Extract the [x, y] coordinate from the center of the cell holding the provided text.  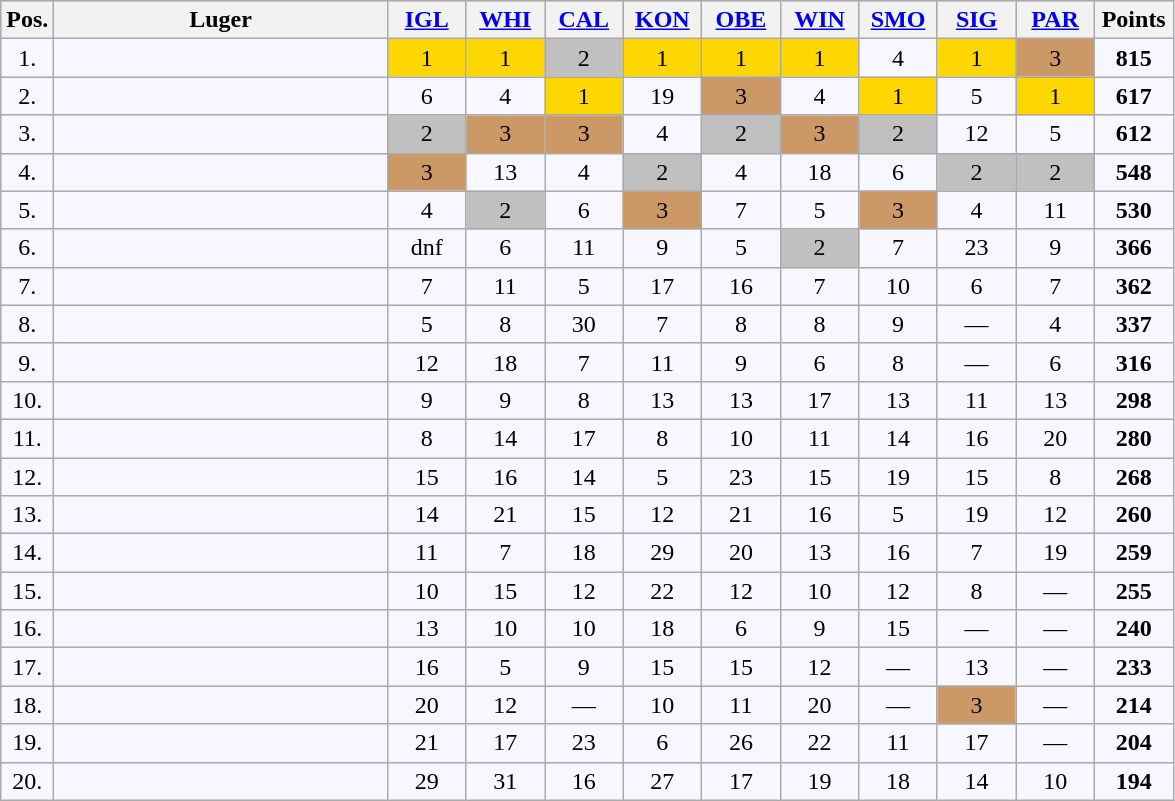
27 [662, 781]
Points [1134, 20]
3. [28, 134]
255 [1134, 591]
31 [506, 781]
SIG [976, 20]
WIN [820, 20]
8. [28, 324]
OBE [742, 20]
617 [1134, 96]
30 [584, 324]
6. [28, 248]
14. [28, 553]
240 [1134, 629]
2. [28, 96]
KON [662, 20]
214 [1134, 705]
12. [28, 477]
15. [28, 591]
268 [1134, 477]
259 [1134, 553]
10. [28, 400]
194 [1134, 781]
7. [28, 286]
13. [28, 515]
204 [1134, 743]
26 [742, 743]
337 [1134, 324]
CAL [584, 20]
316 [1134, 362]
4. [28, 172]
dnf [426, 248]
17. [28, 667]
11. [28, 438]
WHI [506, 20]
Luger [221, 20]
20. [28, 781]
548 [1134, 172]
366 [1134, 248]
PAR [1056, 20]
815 [1134, 58]
233 [1134, 667]
Pos. [28, 20]
260 [1134, 515]
9. [28, 362]
612 [1134, 134]
298 [1134, 400]
280 [1134, 438]
SMO [898, 20]
19. [28, 743]
362 [1134, 286]
IGL [426, 20]
16. [28, 629]
18. [28, 705]
1. [28, 58]
530 [1134, 210]
5. [28, 210]
